Scan for the cell matching the given text and deliver its [x, y] coordinate at center. 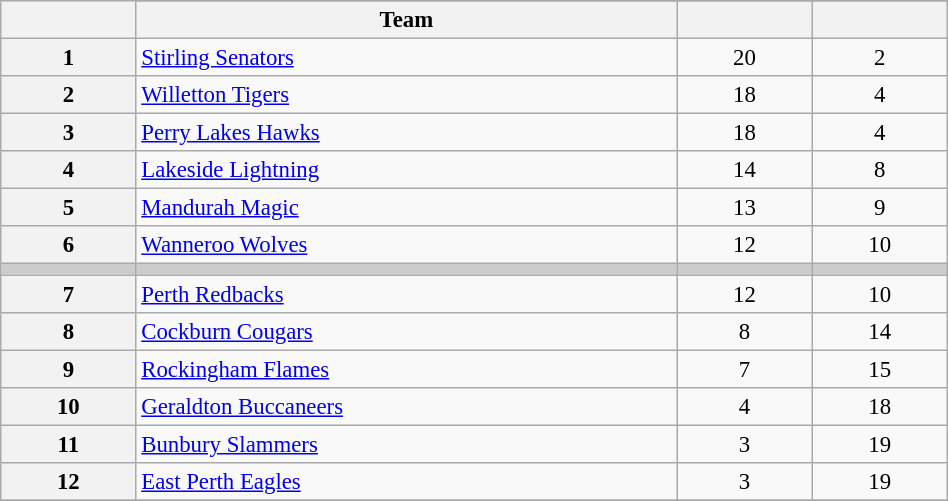
Wanneroo Wolves [406, 245]
5 [68, 208]
15 [880, 369]
13 [744, 208]
6 [68, 245]
20 [744, 58]
Geraldton Buccaneers [406, 406]
Perry Lakes Hawks [406, 133]
Rockingham Flames [406, 369]
Perth Redbacks [406, 294]
East Perth Eagles [406, 482]
Willetton Tigers [406, 95]
Stirling Senators [406, 58]
Team [406, 20]
1 [68, 58]
11 [68, 444]
Lakeside Lightning [406, 170]
Cockburn Cougars [406, 331]
Mandurah Magic [406, 208]
Bunbury Slammers [406, 444]
